Locate the cell with the specified text and output its [X, Y] center coordinate. 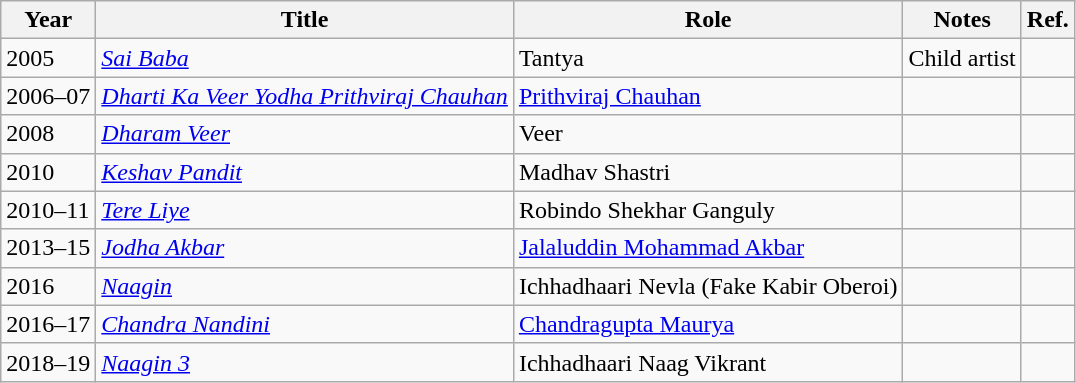
2010 [48, 172]
Title [305, 20]
Role [708, 20]
Year [48, 20]
2005 [48, 58]
Tere Liye [305, 210]
2008 [48, 134]
Keshav Pandit [305, 172]
Robindo Shekhar Ganguly [708, 210]
Chandragupta Maurya [708, 324]
Sai Baba [305, 58]
2018–19 [48, 362]
Dharam Veer [305, 134]
2016 [48, 286]
2006–07 [48, 96]
Jalaluddin Mohammad Akbar [708, 248]
Chandra Nandini [305, 324]
Child artist [962, 58]
2010–11 [48, 210]
2016–17 [48, 324]
Ichhadhaari Naag Vikrant [708, 362]
Dharti Ka Veer Yodha Prithviraj Chauhan [305, 96]
Jodha Akbar [305, 248]
Tantya [708, 58]
Veer [708, 134]
Naagin 3 [305, 362]
Ichhadhaari Nevla (Fake Kabir Oberoi) [708, 286]
Ref. [1048, 20]
Prithviraj Chauhan [708, 96]
Naagin [305, 286]
2013–15 [48, 248]
Madhav Shastri [708, 172]
Notes [962, 20]
